For the text-containing cell, return its midpoint in (x, y) coordinate format. 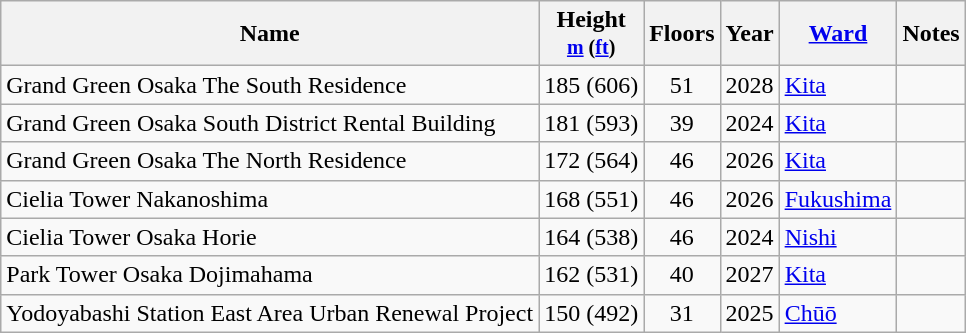
51 (682, 85)
Cielia Tower Osaka Horie (270, 237)
162 (531) (592, 275)
40 (682, 275)
172 (564) (592, 161)
Nishi (838, 237)
Heightm (ft) (592, 34)
185 (606) (592, 85)
Year (750, 34)
31 (682, 313)
Grand Green Osaka South District Rental Building (270, 123)
Notes (931, 34)
164 (538) (592, 237)
2028 (750, 85)
Ward (838, 34)
Fukushima (838, 199)
Grand Green Osaka The South Residence (270, 85)
Cielia Tower Nakanoshima (270, 199)
168 (551) (592, 199)
39 (682, 123)
150 (492) (592, 313)
Grand Green Osaka The North Residence (270, 161)
2025 (750, 313)
2027 (750, 275)
Floors (682, 34)
Name (270, 34)
Yodoyabashi Station East Area Urban Renewal Project (270, 313)
Chūō (838, 313)
Park Tower Osaka Dojimahama (270, 275)
181 (593) (592, 123)
